For the text-containing cell, return its midpoint in (x, y) coordinate format. 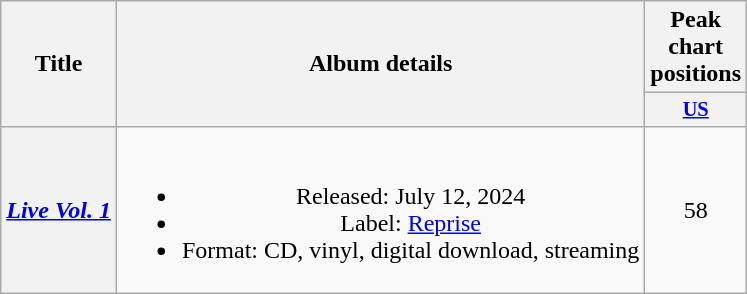
Peak chart positions (696, 47)
Album details (380, 64)
Title (59, 64)
US (696, 110)
58 (696, 210)
Released: July 12, 2024Label: RepriseFormat: CD, vinyl, digital download, streaming (380, 210)
Live Vol. 1 (59, 210)
